Scan for the cell matching the given text and deliver its (x, y) coordinate at center. 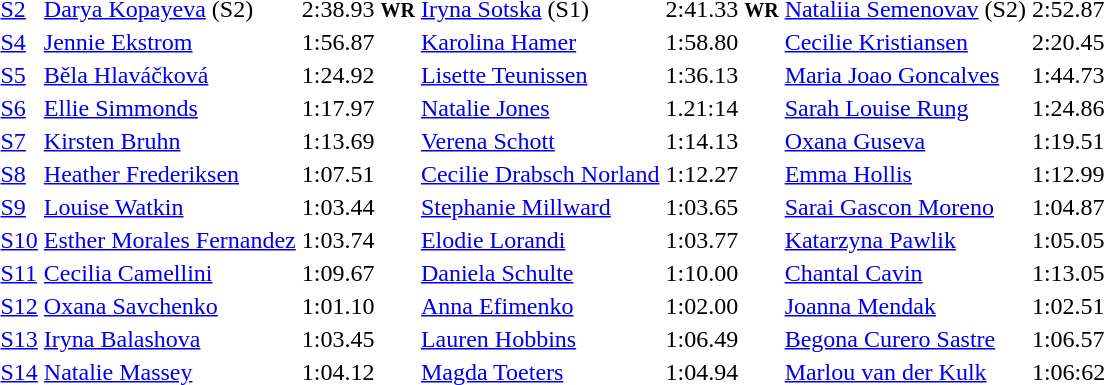
1:06.49 (722, 339)
1:02.00 (722, 306)
Elodie Lorandi (540, 240)
Cecilie Kristiansen (905, 42)
1:17.97 (358, 108)
Sarah Louise Rung (905, 108)
Natalie Jones (540, 108)
1:12.27 (722, 174)
Běla Hlaváčková (170, 75)
Begona Curero Sastre (905, 339)
Ellie Simmonds (170, 108)
1:01.10 (358, 306)
Karolina Hamer (540, 42)
1:03.45 (358, 339)
Lisette Teunissen (540, 75)
1:03.65 (722, 207)
Daniela Schulte (540, 273)
Joanna Mendak (905, 306)
Esther Morales Fernandez (170, 240)
1:03.44 (358, 207)
1:24.92 (358, 75)
Cecilia Camellini (170, 273)
1:13.69 (358, 141)
1:03.77 (722, 240)
1:10.00 (722, 273)
1:14.13 (722, 141)
Jennie Ekstrom (170, 42)
Verena Schott (540, 141)
1:58.80 (722, 42)
Maria Joao Goncalves (905, 75)
Emma Hollis (905, 174)
Katarzyna Pawlik (905, 240)
Anna Efimenko (540, 306)
1:09.67 (358, 273)
Heather Frederiksen (170, 174)
1:03.74 (358, 240)
Oxana Savchenko (170, 306)
Chantal Cavin (905, 273)
Cecilie Drabsch Norland (540, 174)
Oxana Guseva (905, 141)
1:36.13 (722, 75)
1:56.87 (358, 42)
Stephanie Millward (540, 207)
Lauren Hobbins (540, 339)
1:07.51 (358, 174)
1.21:14 (722, 108)
Iryna Balashova (170, 339)
Kirsten Bruhn (170, 141)
Sarai Gascon Moreno (905, 207)
Louise Watkin (170, 207)
